Output the [X, Y] coordinate of the center of the cell containing the given text.  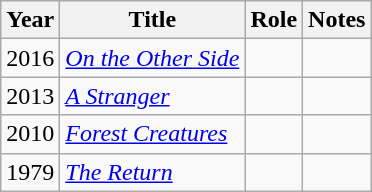
2013 [30, 96]
2016 [30, 58]
Title [152, 20]
Notes [337, 20]
The Return [152, 172]
On the Other Side [152, 58]
1979 [30, 172]
2010 [30, 134]
Role [274, 20]
A Stranger [152, 96]
Forest Creatures [152, 134]
Year [30, 20]
